Extract the [x, y] coordinate from the center of the cell holding the provided text.  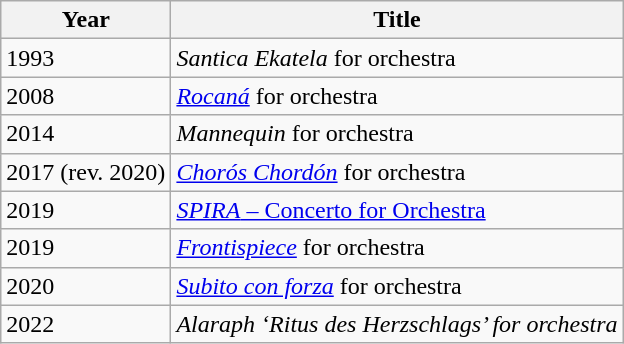
2022 [86, 324]
Frontispiece for orchestra [397, 248]
Chorós Chordón for orchestra [397, 172]
Mannequin for orchestra [397, 134]
Title [397, 20]
2017 (rev. 2020) [86, 172]
Santica Ekatela for orchestra [397, 58]
2020 [86, 286]
Alaraph ‘Ritus des Herzschlags’ for orchestra [397, 324]
Year [86, 20]
2008 [86, 96]
Subito con forza for orchestra [397, 286]
SPIRA – Concerto for Orchestra [397, 210]
2014 [86, 134]
1993 [86, 58]
Rocaná for orchestra [397, 96]
